Detect which cell encompasses the target text, then output its (X, Y) center coordinate. 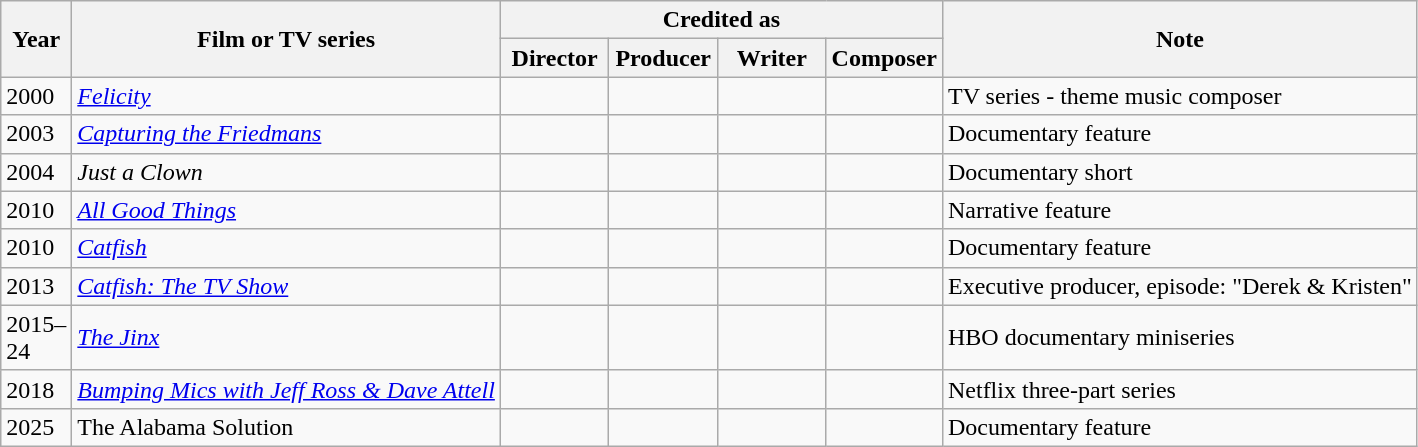
2000 (36, 96)
Producer (664, 58)
2025 (36, 427)
Narrative feature (1180, 210)
Director (554, 58)
Composer (884, 58)
Note (1180, 39)
TV series - theme music composer (1180, 96)
The Jinx (286, 338)
Netflix three-part series (1180, 389)
2018 (36, 389)
Credited as (721, 20)
The Alabama Solution (286, 427)
2003 (36, 134)
Documentary short (1180, 172)
Just a Clown (286, 172)
2013 (36, 286)
Year (36, 39)
Felicity (286, 96)
Writer (772, 58)
All Good Things (286, 210)
2004 (36, 172)
Capturing the Friedmans (286, 134)
HBO documentary miniseries (1180, 338)
Film or TV series (286, 39)
Catfish (286, 248)
Catfish: The TV Show (286, 286)
2015–24 (36, 338)
Bumping Mics with Jeff Ross & Dave Attell (286, 389)
Executive producer, episode: "Derek & Kristen" (1180, 286)
